Output the [X, Y] coordinate of the center of the cell containing the given text.  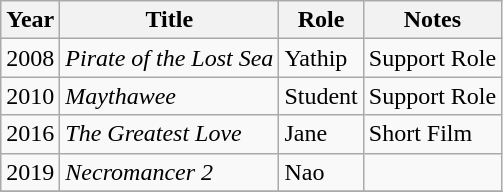
Notes [432, 20]
2010 [30, 96]
Jane [321, 134]
Nao [321, 172]
The Greatest Love [170, 134]
Necromancer 2 [170, 172]
2019 [30, 172]
Maythawee [170, 96]
Pirate of the Lost Sea [170, 58]
Yathip [321, 58]
Title [170, 20]
Short Film [432, 134]
Role [321, 20]
2016 [30, 134]
2008 [30, 58]
Year [30, 20]
Student [321, 96]
